Capture the cell that displays the provided text and extract its [x, y] central coordinate. 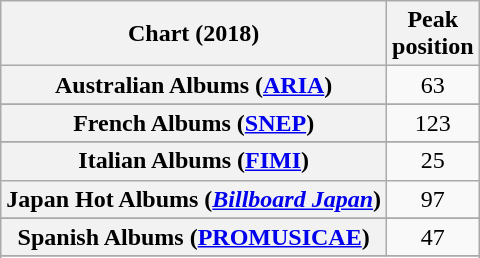
97 [433, 199]
47 [433, 237]
Japan Hot Albums (Billboard Japan) [194, 199]
Australian Albums (ARIA) [194, 85]
Chart (2018) [194, 34]
25 [433, 161]
Italian Albums (FIMI) [194, 161]
Spanish Albums (PROMUSICAE) [194, 237]
63 [433, 85]
French Albums (SNEP) [194, 123]
123 [433, 123]
Peak position [433, 34]
